Detect which cell encompasses the target text, then output its [X, Y] center coordinate. 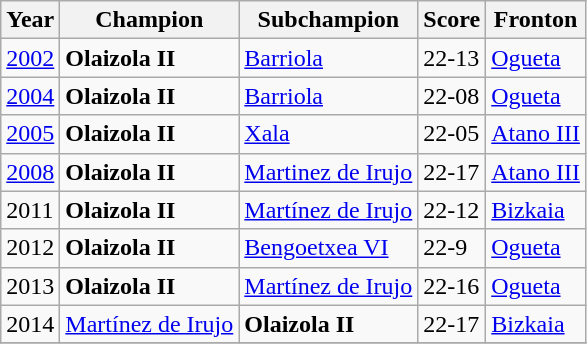
Champion [150, 20]
22-9 [452, 248]
2002 [30, 58]
Xala [328, 134]
22-12 [452, 210]
2014 [30, 324]
2008 [30, 172]
22-05 [452, 134]
Score [452, 20]
22-08 [452, 96]
Fronton [536, 20]
2011 [30, 210]
2012 [30, 248]
22-16 [452, 286]
2013 [30, 286]
2005 [30, 134]
Martinez de Irujo [328, 172]
2004 [30, 96]
Bengoetxea VI [328, 248]
Year [30, 20]
Subchampion [328, 20]
22-13 [452, 58]
